Search for the cell housing the specified text and yield its [x, y] center coordinate. 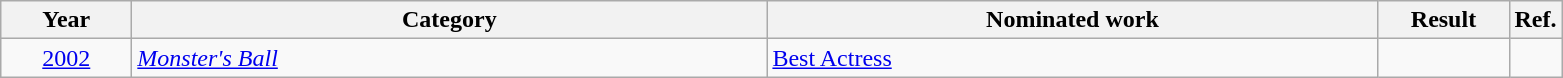
Result [1444, 20]
Year [66, 20]
Category [450, 20]
Best Actress [1072, 58]
Monster's Ball [450, 58]
Ref. [1536, 20]
Nominated work [1072, 20]
2002 [66, 58]
